Scan for the cell matching the given text and deliver its [X, Y] coordinate at center. 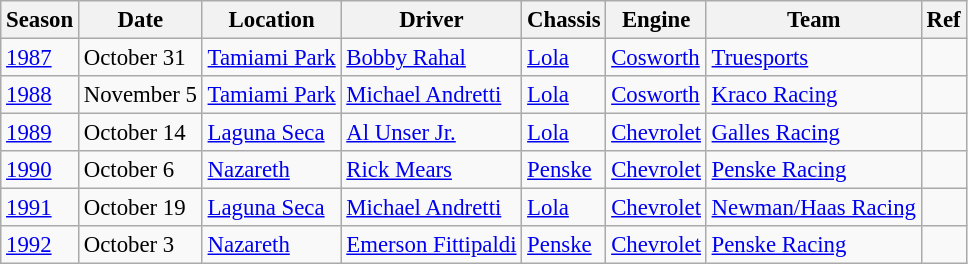
Truesports [814, 58]
October 31 [140, 58]
October 14 [140, 133]
Newman/Haas Racing [814, 208]
Emerson Fittipaldi [432, 245]
1987 [40, 58]
November 5 [140, 95]
October 19 [140, 208]
Chassis [564, 20]
1988 [40, 95]
1991 [40, 208]
Ref [944, 20]
Rick Mears [432, 170]
Driver [432, 20]
Date [140, 20]
Galles Racing [814, 133]
Season [40, 20]
Engine [656, 20]
Bobby Rahal [432, 58]
Kraco Racing [814, 95]
Team [814, 20]
1990 [40, 170]
1989 [40, 133]
1992 [40, 245]
Al Unser Jr. [432, 133]
October 3 [140, 245]
Location [272, 20]
October 6 [140, 170]
